Capture the cell that displays the provided text and extract its [x, y] central coordinate. 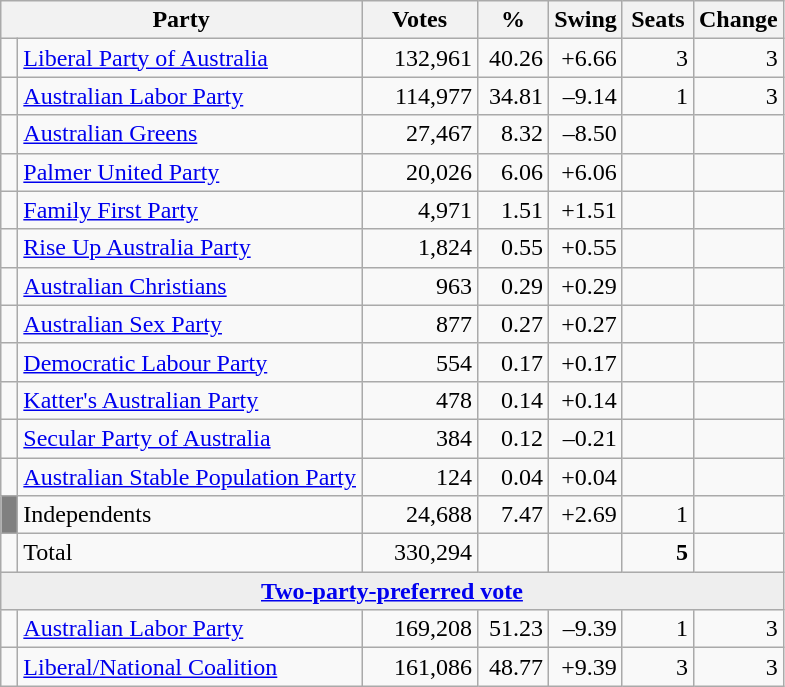
Total [190, 553]
51.23 [514, 629]
124 [420, 477]
5 [658, 553]
Democratic Labour Party [190, 362]
Liberal Party of Australia [190, 58]
Liberal/National Coalition [190, 667]
0.29 [514, 286]
Swing [586, 20]
48.77 [514, 667]
+0.04 [586, 477]
8.32 [514, 134]
27,467 [420, 134]
+0.17 [586, 362]
554 [420, 362]
% [514, 20]
Rise Up Australia Party [190, 248]
384 [420, 438]
–0.21 [586, 438]
Australian Stable Population Party [190, 477]
–9.14 [586, 96]
+2.69 [586, 515]
1.51 [514, 210]
0.55 [514, 248]
Family First Party [190, 210]
–9.39 [586, 629]
Australian Sex Party [190, 324]
0.04 [514, 477]
330,294 [420, 553]
963 [420, 286]
Seats [658, 20]
4,971 [420, 210]
Australian Christians [190, 286]
132,961 [420, 58]
34.81 [514, 96]
478 [420, 400]
7.47 [514, 515]
114,977 [420, 96]
+0.29 [586, 286]
+0.27 [586, 324]
Two-party-preferred vote [392, 591]
0.14 [514, 400]
+0.55 [586, 248]
161,086 [420, 667]
Votes [420, 20]
0.27 [514, 324]
Change [738, 20]
24,688 [420, 515]
0.12 [514, 438]
877 [420, 324]
+0.14 [586, 400]
+9.39 [586, 667]
+1.51 [586, 210]
+6.66 [586, 58]
Secular Party of Australia [190, 438]
169,208 [420, 629]
6.06 [514, 172]
Australian Greens [190, 134]
+6.06 [586, 172]
Independents [190, 515]
0.17 [514, 362]
1,824 [420, 248]
20,026 [420, 172]
40.26 [514, 58]
–8.50 [586, 134]
Katter's Australian Party [190, 400]
Palmer United Party [190, 172]
Party [182, 20]
